Provide the (X, Y) coordinate of the cell's center where the given text is located.  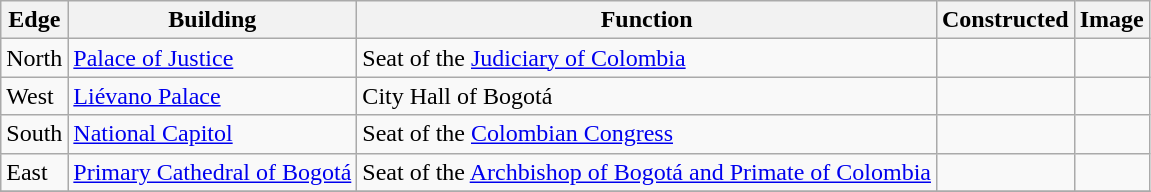
Palace of Justice (212, 58)
North (34, 58)
City Hall of Bogotá (647, 96)
Image (1112, 20)
Liévano Palace (212, 96)
Building (212, 20)
West (34, 96)
Constructed (1005, 20)
East (34, 172)
National Capitol (212, 134)
Seat of the Archbishop of Bogotá and Primate of Colombia (647, 172)
Seat of the Colombian Congress (647, 134)
South (34, 134)
Edge (34, 20)
Seat of the Judiciary of Colombia (647, 58)
Primary Cathedral of Bogotá (212, 172)
Function (647, 20)
